Extract the (x, y) coordinate from the center of the cell holding the provided text.  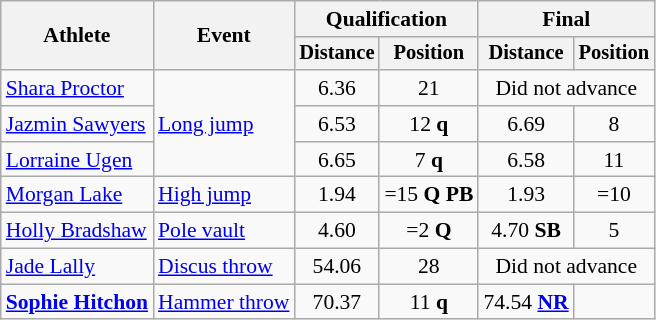
Shara Proctor (77, 88)
Long jump (224, 124)
6.58 (526, 160)
6.69 (526, 124)
Sophie Hitchon (77, 302)
=10 (614, 195)
=2 Q (428, 231)
70.37 (336, 302)
12 q (428, 124)
7 q (428, 160)
Discus throw (224, 267)
1.93 (526, 195)
Final (566, 19)
Qualification (386, 19)
8 (614, 124)
28 (428, 267)
6.65 (336, 160)
Athlete (77, 36)
11 (614, 160)
74.54 NR (526, 302)
1.94 (336, 195)
Morgan Lake (77, 195)
Pole vault (224, 231)
Jade Lally (77, 267)
5 (614, 231)
Lorraine Ugen (77, 160)
6.36 (336, 88)
High jump (224, 195)
4.60 (336, 231)
54.06 (336, 267)
11 q (428, 302)
Holly Bradshaw (77, 231)
6.53 (336, 124)
Hammer throw (224, 302)
Event (224, 36)
Jazmin Sawyers (77, 124)
4.70 SB (526, 231)
=15 Q PB (428, 195)
21 (428, 88)
